Return the [X, Y] coordinate for the center point of the cell that contains the specified text.  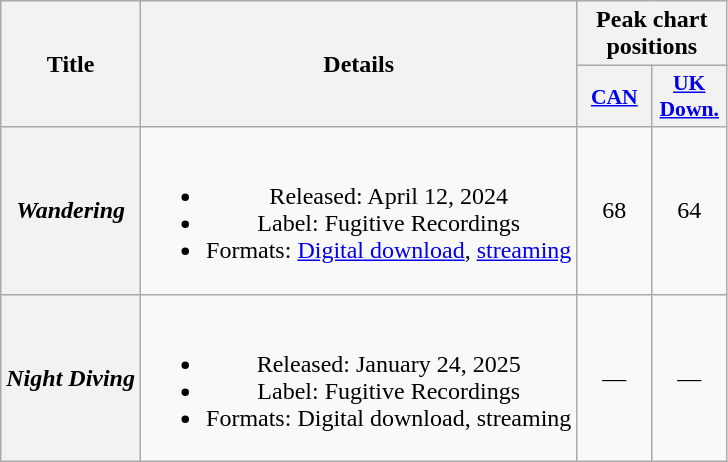
CAN [614, 96]
64 [690, 210]
Released: April 12, 2024Label: Fugitive RecordingsFormats: Digital download, streaming [359, 210]
Peak chart positions [652, 34]
Wandering [71, 210]
Title [71, 64]
68 [614, 210]
Released: January 24, 2025Label: Fugitive RecordingsFormats: Digital download, streaming [359, 378]
Details [359, 64]
Night Diving [71, 378]
UKDown. [690, 96]
